Scan for the cell matching the given text and deliver its [X, Y] coordinate at center. 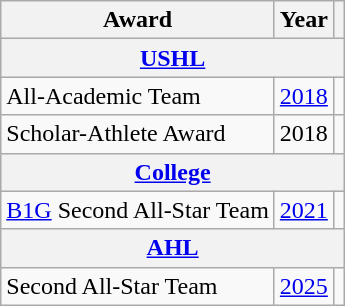
College [173, 172]
2021 [304, 210]
USHL [173, 58]
Scholar-Athlete Award [138, 134]
Award [138, 20]
B1G Second All-Star Team [138, 210]
AHL [173, 248]
All-Academic Team [138, 96]
2025 [304, 286]
Second All-Star Team [138, 286]
Year [304, 20]
